Extract the [x, y] coordinate from the center of the cell holding the provided text.  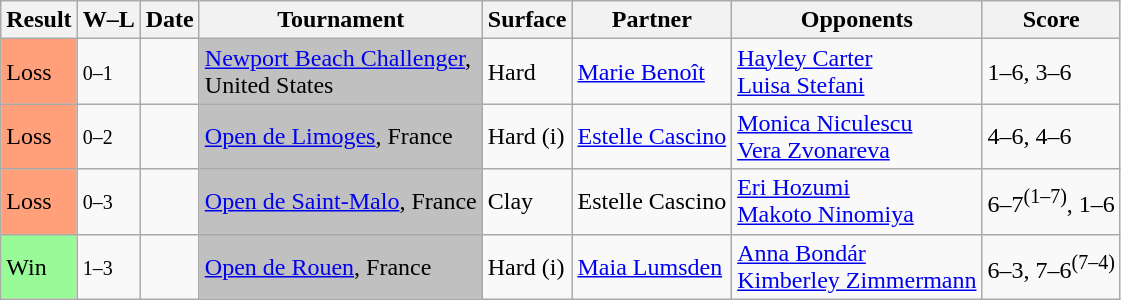
Date [170, 20]
0–2 [108, 136]
Clay [527, 202]
4–6, 4–6 [1051, 136]
Hayley Carter Luisa Stefani [857, 72]
1–6, 3–6 [1051, 72]
W–L [108, 20]
Anna Bondár Kimberley Zimmermann [857, 266]
6–7(1–7), 1–6 [1051, 202]
Monica Niculescu Vera Zvonareva [857, 136]
Win [39, 266]
Result [39, 20]
Newport Beach Challenger, United States [340, 72]
Maia Lumsden [652, 266]
Hard [527, 72]
Open de Limoges, France [340, 136]
Open de Rouen, France [340, 266]
Partner [652, 20]
Eri Hozumi Makoto Ninomiya [857, 202]
Surface [527, 20]
Open de Saint-Malo, France [340, 202]
0–3 [108, 202]
Score [1051, 20]
1–3 [108, 266]
Marie Benoît [652, 72]
6–3, 7–6(7–4) [1051, 266]
Tournament [340, 20]
Opponents [857, 20]
0–1 [108, 72]
